Detect which cell encompasses the target text, then output its [X, Y] center coordinate. 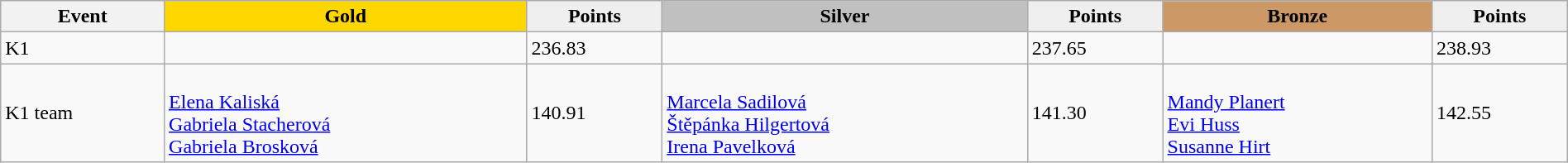
K1 [83, 48]
238.93 [1499, 48]
Event [83, 17]
Silver [845, 17]
Marcela SadilováŠtěpánka HilgertováIrena Pavelková [845, 113]
Elena KaliskáGabriela StacherováGabriela Brosková [346, 113]
K1 team [83, 113]
142.55 [1499, 113]
140.91 [595, 113]
Bronze [1297, 17]
236.83 [595, 48]
Gold [346, 17]
141.30 [1095, 113]
237.65 [1095, 48]
Mandy PlanertEvi HussSusanne Hirt [1297, 113]
